Search for the cell housing the specified text and yield its (X, Y) center coordinate. 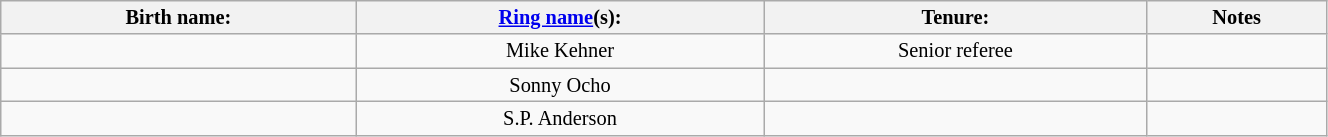
Sonny Ocho (560, 85)
Senior referee (956, 51)
Notes (1237, 17)
Mike Kehner (560, 51)
Ring name(s): (560, 17)
S.P. Anderson (560, 118)
Tenure: (956, 17)
Birth name: (178, 17)
